Scan for the cell matching the given text and deliver its (x, y) coordinate at center. 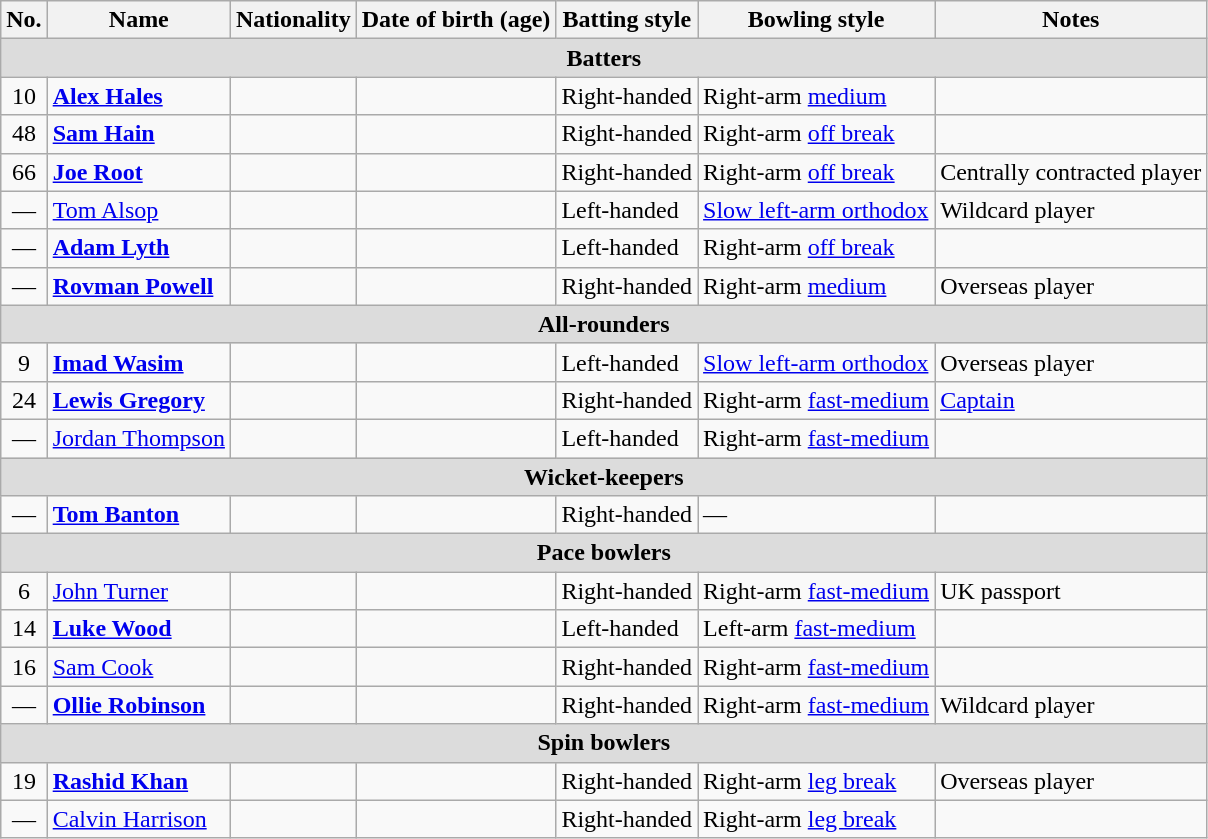
10 (24, 96)
Rovman Powell (138, 286)
Pace bowlers (604, 553)
No. (24, 20)
14 (24, 629)
6 (24, 591)
48 (24, 134)
Wicket-keepers (604, 477)
Calvin Harrison (138, 819)
Notes (1071, 20)
Alex Hales (138, 96)
Sam Hain (138, 134)
Date of birth (age) (456, 20)
John Turner (138, 591)
Bowling style (816, 20)
Nationality (293, 20)
Imad Wasim (138, 362)
19 (24, 781)
9 (24, 362)
66 (24, 172)
All-rounders (604, 324)
24 (24, 400)
Tom Alsop (138, 210)
Spin bowlers (604, 743)
Batting style (627, 20)
Sam Cook (138, 667)
Batters (604, 58)
Tom Banton (138, 515)
Jordan Thompson (138, 438)
Captain (1071, 400)
Rashid Khan (138, 781)
Name (138, 20)
UK passport (1071, 591)
16 (24, 667)
Joe Root (138, 172)
Ollie Robinson (138, 705)
Luke Wood (138, 629)
Left-arm fast-medium (816, 629)
Centrally contracted player (1071, 172)
Adam Lyth (138, 248)
Lewis Gregory (138, 400)
